Capture the cell that displays the provided text and extract its [x, y] central coordinate. 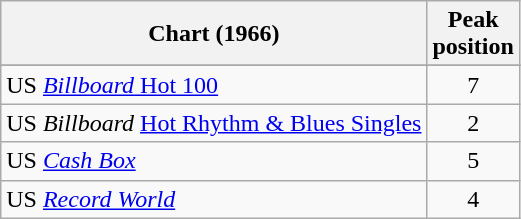
5 [473, 161]
4 [473, 199]
Peakposition [473, 34]
US Billboard Hot 100 [214, 85]
Chart (1966) [214, 34]
7 [473, 85]
2 [473, 123]
US Billboard Hot Rhythm & Blues Singles [214, 123]
US Record World [214, 199]
US Cash Box [214, 161]
